Locate the cell with the specified text and output its [X, Y] center coordinate. 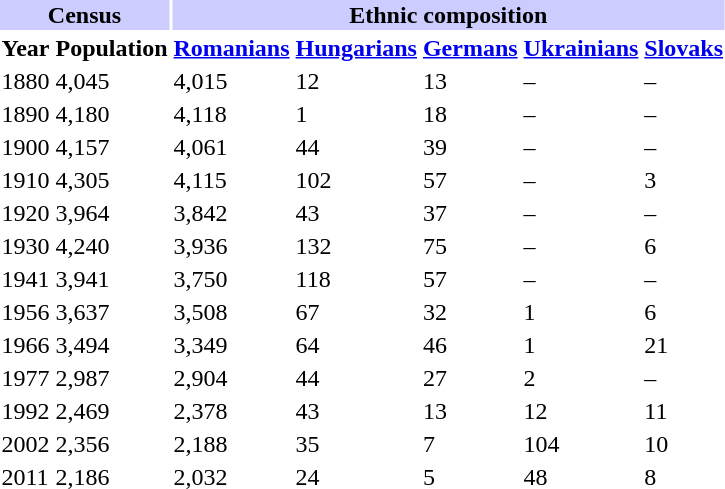
2002 [26, 444]
2,904 [232, 378]
18 [470, 114]
1930 [26, 246]
Population [112, 48]
35 [356, 444]
1900 [26, 147]
1992 [26, 411]
2,469 [112, 411]
Ukrainians [581, 48]
3,637 [112, 312]
3,494 [112, 345]
3,842 [232, 213]
75 [470, 246]
2,188 [232, 444]
2,987 [112, 378]
Slovaks [684, 48]
32 [470, 312]
4,045 [112, 81]
104 [581, 444]
2,356 [112, 444]
1966 [26, 345]
Hungarians [356, 48]
11 [684, 411]
3 [684, 180]
Germans [470, 48]
27 [470, 378]
102 [356, 180]
118 [356, 279]
3,936 [232, 246]
4,240 [112, 246]
1920 [26, 213]
2,378 [232, 411]
10 [684, 444]
3,964 [112, 213]
Romanians [232, 48]
4,118 [232, 114]
1910 [26, 180]
67 [356, 312]
3,349 [232, 345]
4,015 [232, 81]
1977 [26, 378]
46 [470, 345]
4,180 [112, 114]
64 [356, 345]
4,115 [232, 180]
1956 [26, 312]
4,157 [112, 147]
Year [26, 48]
7 [470, 444]
4,305 [112, 180]
39 [470, 147]
1890 [26, 114]
3,508 [232, 312]
2 [581, 378]
21 [684, 345]
37 [470, 213]
1941 [26, 279]
132 [356, 246]
4,061 [232, 147]
Census [84, 15]
3,750 [232, 279]
3,941 [112, 279]
Ethnic composition [448, 15]
1880 [26, 81]
